Determine the (x, y) coordinate at the center of the cell enclosing the given text.  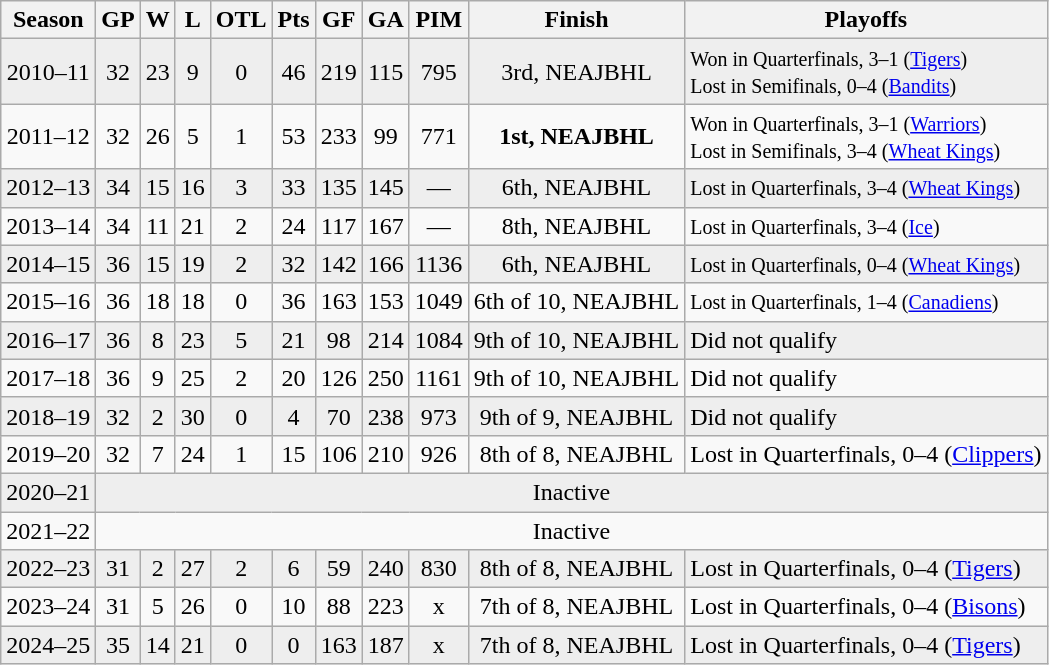
210 (386, 454)
Won in Quarterfinals, 3–1 (Tigers)Lost in Semifinals, 0–4 (Bandits) (866, 72)
2019–20 (48, 454)
926 (438, 454)
99 (386, 136)
10 (294, 607)
4 (294, 416)
8th, NEAJBHL (576, 226)
166 (386, 264)
2024–25 (48, 645)
Season (48, 20)
2016–17 (48, 340)
3 (241, 188)
8 (158, 340)
2014–15 (48, 264)
27 (192, 569)
GA (386, 20)
2020–21 (48, 492)
Lost in Quarterfinals, 0–4 (Bisons) (866, 607)
167 (386, 226)
2023–24 (48, 607)
GF (338, 20)
Lost in Quarterfinals, 1–4 (Canadiens) (866, 302)
187 (386, 645)
9th of 9, NEAJBHL (576, 416)
Playoffs (866, 20)
OTL (241, 20)
2021–22 (48, 531)
223 (386, 607)
771 (438, 136)
214 (386, 340)
1161 (438, 378)
1049 (438, 302)
2017–18 (48, 378)
70 (338, 416)
30 (192, 416)
46 (294, 72)
126 (338, 378)
59 (338, 569)
135 (338, 188)
98 (338, 340)
GP (118, 20)
25 (192, 378)
795 (438, 72)
145 (386, 188)
1st, NEAJBHL (576, 136)
Won in Quarterfinals, 3–1 (Warriors)Lost in Semifinals, 3–4 (Wheat Kings) (866, 136)
240 (386, 569)
250 (386, 378)
117 (338, 226)
830 (438, 569)
1136 (438, 264)
Lost in Quarterfinals, 3–4 (Ice) (866, 226)
153 (386, 302)
1084 (438, 340)
6th of 10, NEAJBHL (576, 302)
20 (294, 378)
219 (338, 72)
PIM (438, 20)
115 (386, 72)
16 (192, 188)
2018–19 (48, 416)
106 (338, 454)
11 (158, 226)
Finish (576, 20)
2013–14 (48, 226)
Lost in Quarterfinals, 0–4 (Wheat Kings) (866, 264)
2010–11 (48, 72)
2012–13 (48, 188)
Lost in Quarterfinals, 0–4 (Clippers) (866, 454)
142 (338, 264)
2011–12 (48, 136)
19 (192, 264)
6 (294, 569)
233 (338, 136)
88 (338, 607)
2015–16 (48, 302)
7 (158, 454)
3rd, NEAJBHL (576, 72)
L (192, 20)
53 (294, 136)
973 (438, 416)
Lost in Quarterfinals, 3–4 (Wheat Kings) (866, 188)
14 (158, 645)
2022–23 (48, 569)
Pts (294, 20)
238 (386, 416)
35 (118, 645)
33 (294, 188)
W (158, 20)
